For the text-containing cell, return its midpoint in (x, y) coordinate format. 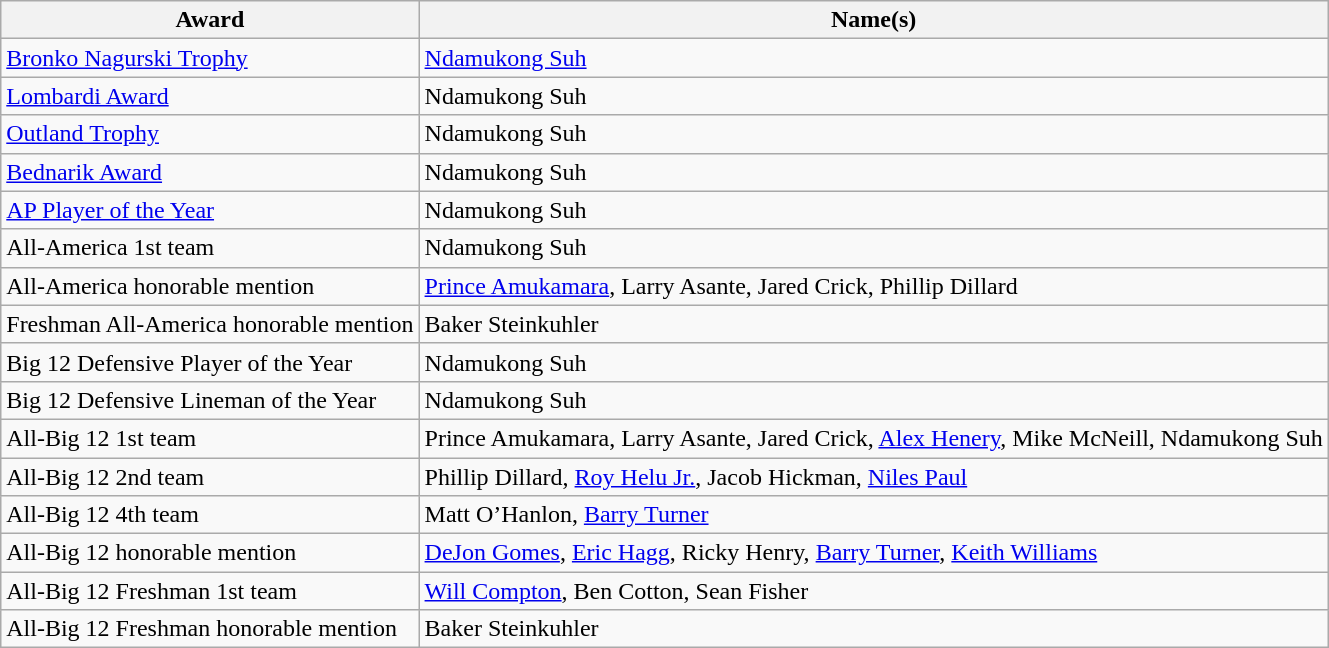
Phillip Dillard, Roy Helu Jr., Jacob Hickman, Niles Paul (874, 477)
Big 12 Defensive Player of the Year (210, 362)
AP Player of the Year (210, 210)
Award (210, 20)
All-Big 12 Freshman 1st team (210, 591)
All-Big 12 1st team (210, 438)
Freshman All-America honorable mention (210, 324)
Name(s) (874, 20)
All-America 1st team (210, 248)
All-Big 12 Freshman honorable mention (210, 629)
Big 12 Defensive Lineman of the Year (210, 400)
Prince Amukamara, Larry Asante, Jared Crick, Phillip Dillard (874, 286)
Bronko Nagurski Trophy (210, 58)
Bednarik Award (210, 172)
All-Big 12 2nd team (210, 477)
All-Big 12 honorable mention (210, 553)
Lombardi Award (210, 96)
DeJon Gomes, Eric Hagg, Ricky Henry, Barry Turner, Keith Williams (874, 553)
All-America honorable mention (210, 286)
Outland Trophy (210, 134)
Prince Amukamara, Larry Asante, Jared Crick, Alex Henery, Mike McNeill, Ndamukong Suh (874, 438)
Matt O’Hanlon, Barry Turner (874, 515)
All-Big 12 4th team (210, 515)
Will Compton, Ben Cotton, Sean Fisher (874, 591)
